Determine the [x, y] coordinate at the center of the cell enclosing the given text.  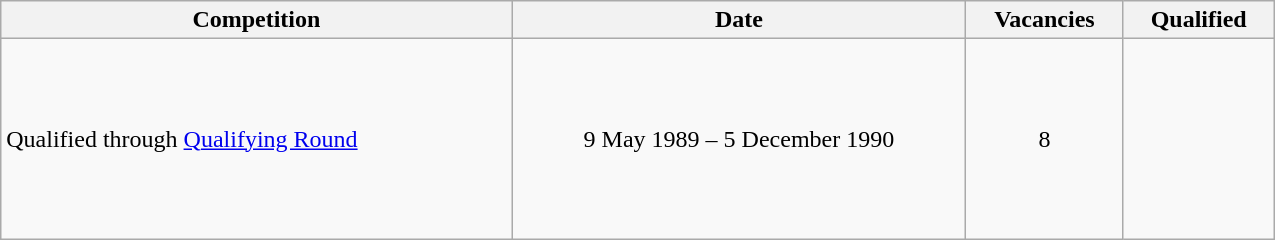
Qualified through Qualifying Round [256, 139]
Qualified [1198, 20]
9 May 1989 – 5 December 1990 [739, 139]
Date [739, 20]
8 [1044, 139]
Competition [256, 20]
Vacancies [1044, 20]
